Identify which cell holds the provided text, then report its [X, Y] central coordinate. 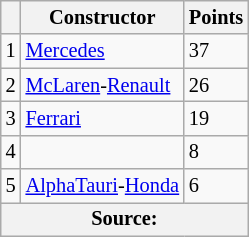
3 [11, 118]
Points [216, 17]
1 [11, 51]
Ferrari [102, 118]
McLaren-Renault [102, 85]
Source: [124, 219]
Constructor [102, 17]
Mercedes [102, 51]
37 [216, 51]
6 [216, 186]
8 [216, 152]
2 [11, 85]
19 [216, 118]
4 [11, 152]
5 [11, 186]
AlphaTauri-Honda [102, 186]
26 [216, 85]
